Provide the [x, y] coordinate of the cell's center where the given text is located.  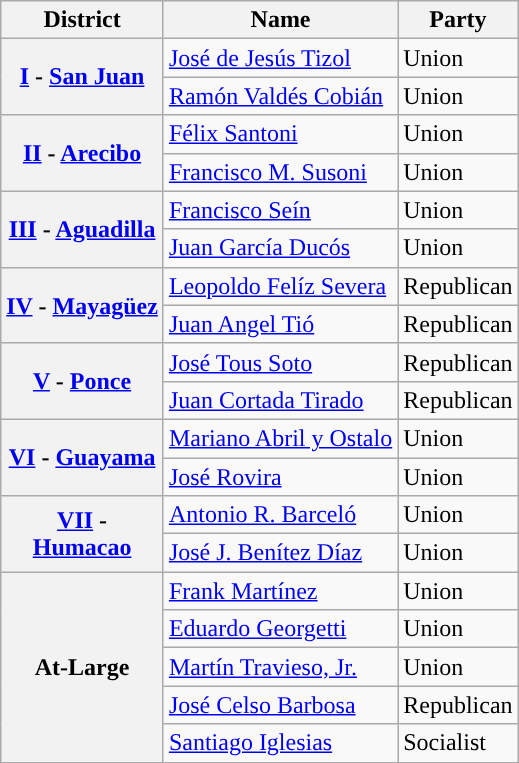
Party [458, 20]
Juan García Ducós [280, 248]
Leopoldo Felíz Severa [280, 286]
II - Arecibo [82, 153]
Santiago Iglesias [280, 743]
José Tous Soto [280, 362]
Antonio R. Barceló [280, 515]
Francisco Seín [280, 210]
I - San Juan [82, 77]
Eduardo Georgetti [280, 629]
José J. Benítez Díaz [280, 553]
Francisco M. Susoni [280, 172]
Félix Santoni [280, 134]
VI - Guayama [82, 457]
Frank Martínez [280, 591]
At-Large [82, 667]
Mariano Abril y Ostalo [280, 438]
Juan Angel Tió [280, 324]
Ramón Valdés Cobián [280, 96]
V - Ponce [82, 381]
Name [280, 20]
III - Aguadilla [82, 229]
Juan Cortada Tirado [280, 400]
José Celso Barbosa [280, 705]
José Rovira [280, 477]
Socialist [458, 743]
José de Jesús Tizol [280, 58]
VII - Humacao [82, 534]
District [82, 20]
IV - Mayagüez [82, 305]
Martín Travieso, Jr. [280, 667]
